Search for the cell housing the specified text and yield its [X, Y] center coordinate. 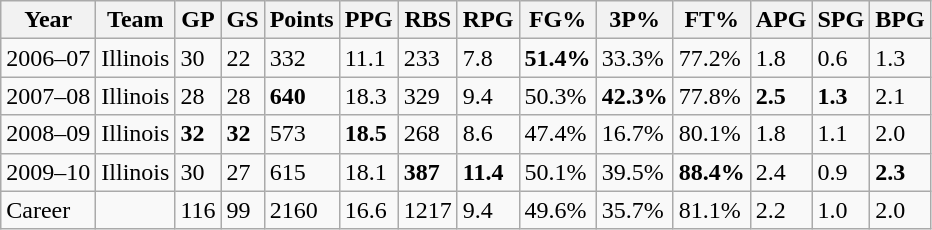
16.6 [368, 210]
33.3% [634, 58]
Points [302, 20]
2009–10 [48, 172]
88.4% [712, 172]
Team [136, 20]
640 [302, 96]
2.1 [900, 96]
18.1 [368, 172]
Career [48, 210]
FG% [558, 20]
116 [198, 210]
2.3 [900, 172]
2.2 [781, 210]
39.5% [634, 172]
268 [428, 134]
RBS [428, 20]
RPG [488, 20]
233 [428, 58]
51.4% [558, 58]
573 [302, 134]
615 [302, 172]
8.6 [488, 134]
387 [428, 172]
18.3 [368, 96]
1217 [428, 210]
49.6% [558, 210]
PPG [368, 20]
329 [428, 96]
SPG [841, 20]
7.8 [488, 58]
Year [48, 20]
77.2% [712, 58]
1.0 [841, 210]
80.1% [712, 134]
77.8% [712, 96]
2.5 [781, 96]
42.3% [634, 96]
35.7% [634, 210]
3P% [634, 20]
16.7% [634, 134]
APG [781, 20]
27 [242, 172]
0.9 [841, 172]
332 [302, 58]
2160 [302, 210]
2008–09 [48, 134]
11.4 [488, 172]
1.1 [841, 134]
22 [242, 58]
GP [198, 20]
FT% [712, 20]
0.6 [841, 58]
2007–08 [48, 96]
81.1% [712, 210]
18.5 [368, 134]
BPG [900, 20]
GS [242, 20]
50.1% [558, 172]
50.3% [558, 96]
11.1 [368, 58]
47.4% [558, 134]
2006–07 [48, 58]
99 [242, 210]
2.4 [781, 172]
